Capture the cell that displays the provided text and extract its [x, y] central coordinate. 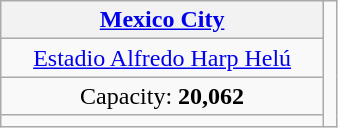
Capacity: 20,062 [162, 96]
Mexico City [162, 20]
Estadio Alfredo Harp Helú [162, 58]
